From the cell containing the given text, extract its center point as [X, Y] coordinate. 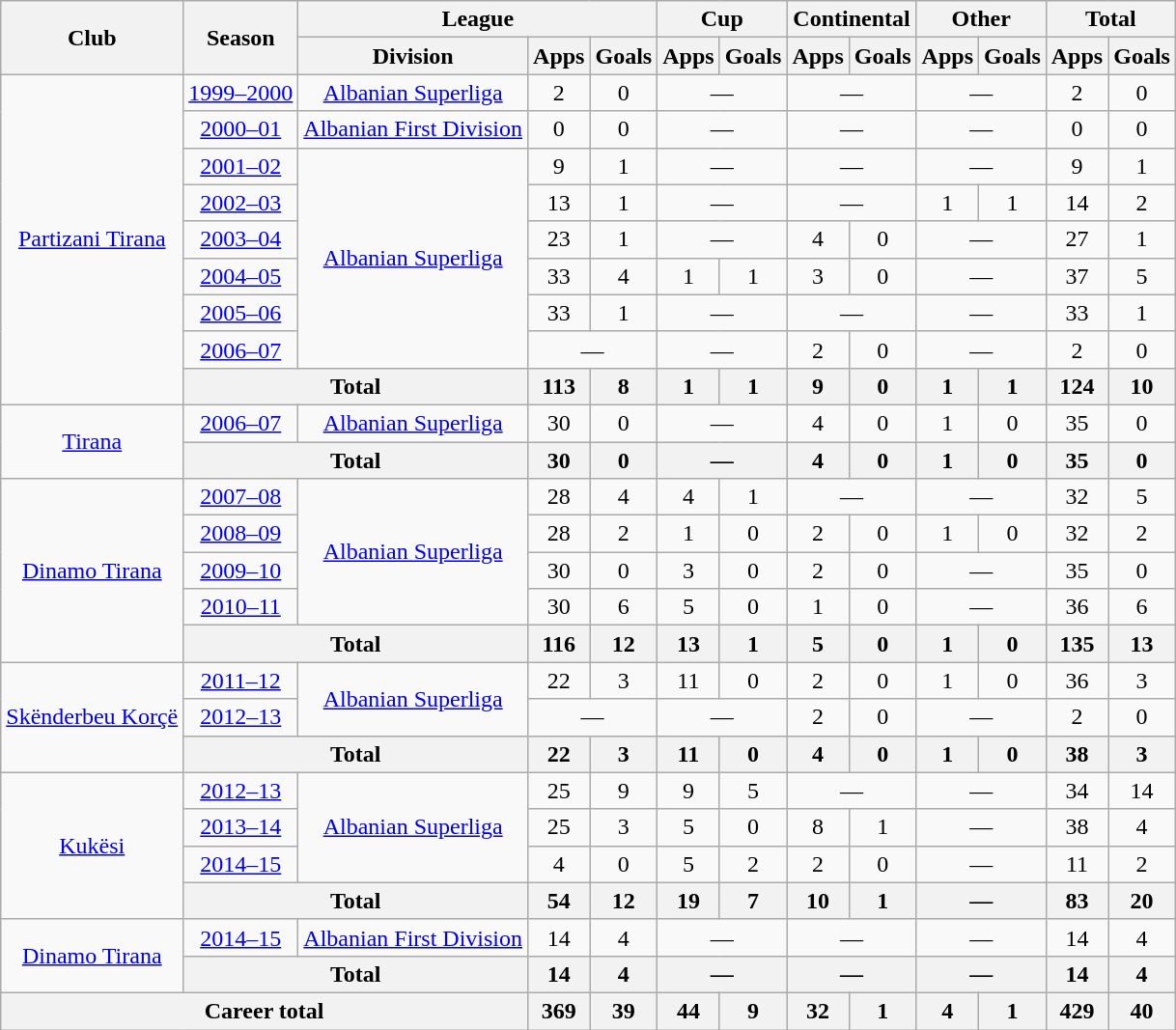
League [478, 19]
2005–06 [241, 313]
124 [1077, 386]
2000–01 [241, 129]
83 [1077, 901]
7 [753, 901]
2010–11 [241, 607]
2002–03 [241, 203]
Season [241, 38]
369 [559, 1011]
Tirana [93, 441]
40 [1142, 1011]
116 [559, 644]
135 [1077, 644]
23 [559, 239]
Continental [852, 19]
113 [559, 386]
Other [981, 19]
429 [1077, 1011]
54 [559, 901]
Career total [265, 1011]
44 [688, 1011]
19 [688, 901]
37 [1077, 276]
Cup [722, 19]
2003–04 [241, 239]
Skënderbeu Korçë [93, 717]
20 [1142, 901]
1999–2000 [241, 93]
2008–09 [241, 534]
Partizani Tirana [93, 239]
34 [1077, 791]
Kukësi [93, 846]
2007–08 [241, 497]
2009–10 [241, 571]
39 [624, 1011]
Club [93, 38]
27 [1077, 239]
2013–14 [241, 827]
2004–05 [241, 276]
2011–12 [241, 681]
Division [413, 56]
2001–02 [241, 166]
